For the text-containing cell, return its midpoint in (x, y) coordinate format. 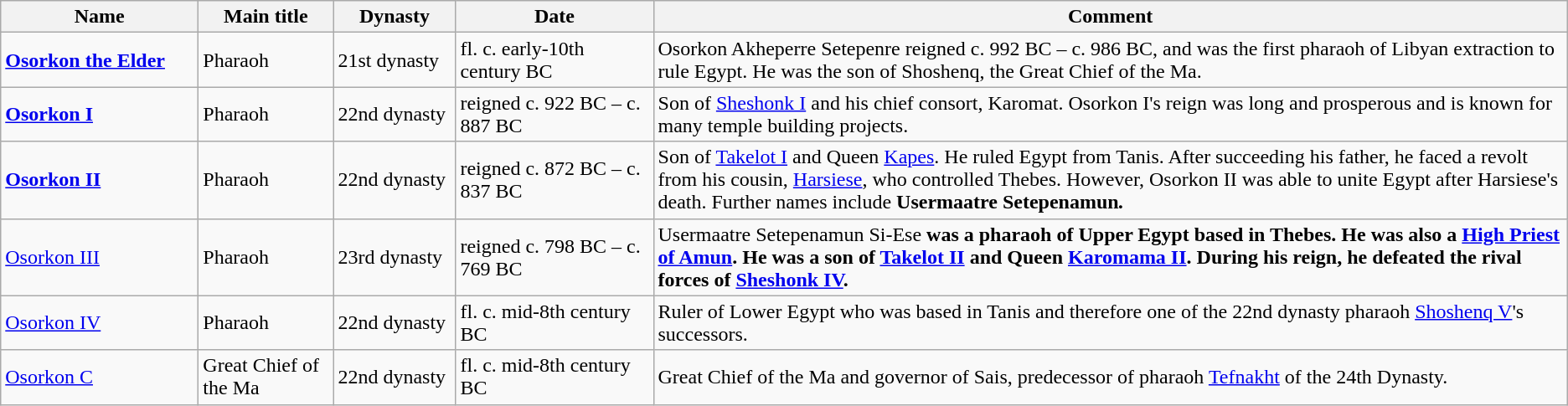
Osorkon III (100, 257)
23rd dynasty (395, 257)
Main title (266, 17)
Son of Sheshonk I and his chief consort, Karomat. Osorkon I's reign was long and prosperous and is known for many temple building projects. (1111, 114)
Great Chief of the Ma and governor of Sais, predecessor of pharaoh Tefnakht of the 24th Dynasty. (1111, 377)
Great Chief of the Ma (266, 377)
Date (554, 17)
Osorkon IV (100, 323)
Dynasty (395, 17)
Comment (1111, 17)
fl. c. early-10th century BC (554, 60)
Name (100, 17)
reigned c. 872 BC – c. 837 BC (554, 180)
Ruler of Lower Egypt who was based in Tanis and therefore one of the 22nd dynasty pharaoh Shoshenq V's successors. (1111, 323)
Osorkon II (100, 180)
Osorkon the Elder (100, 60)
Osorkon C (100, 377)
reigned c. 922 BC – c. 887 BC (554, 114)
21st dynasty (395, 60)
reigned c. 798 BC – c. 769 BC (554, 257)
Osorkon I (100, 114)
